Return [X, Y] of the center of cell containing provided text 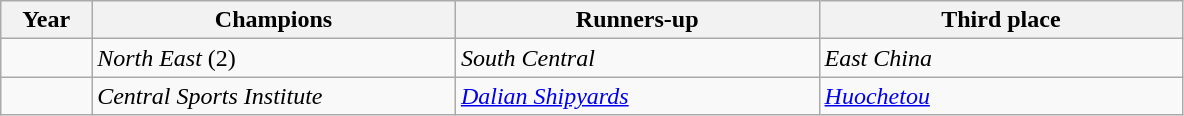
Runners-up [637, 20]
Third place [1001, 20]
Huochetou [1001, 96]
Champions [274, 20]
South Central [637, 58]
Year [46, 20]
Central Sports Institute [274, 96]
Dalian Shipyards [637, 96]
East China [1001, 58]
North East (2) [274, 58]
